Provide the (x, y) coordinate of the cell's center where the given text is located.  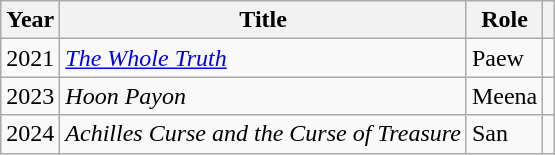
Hoon Payon (264, 96)
Year (30, 20)
Role (504, 20)
2023 (30, 96)
2024 (30, 134)
The Whole Truth (264, 58)
Meena (504, 96)
2021 (30, 58)
San (504, 134)
Title (264, 20)
Achilles Curse and the Curse of Treasure (264, 134)
Paew (504, 58)
